Scan for the cell matching the given text and deliver its (X, Y) coordinate at center. 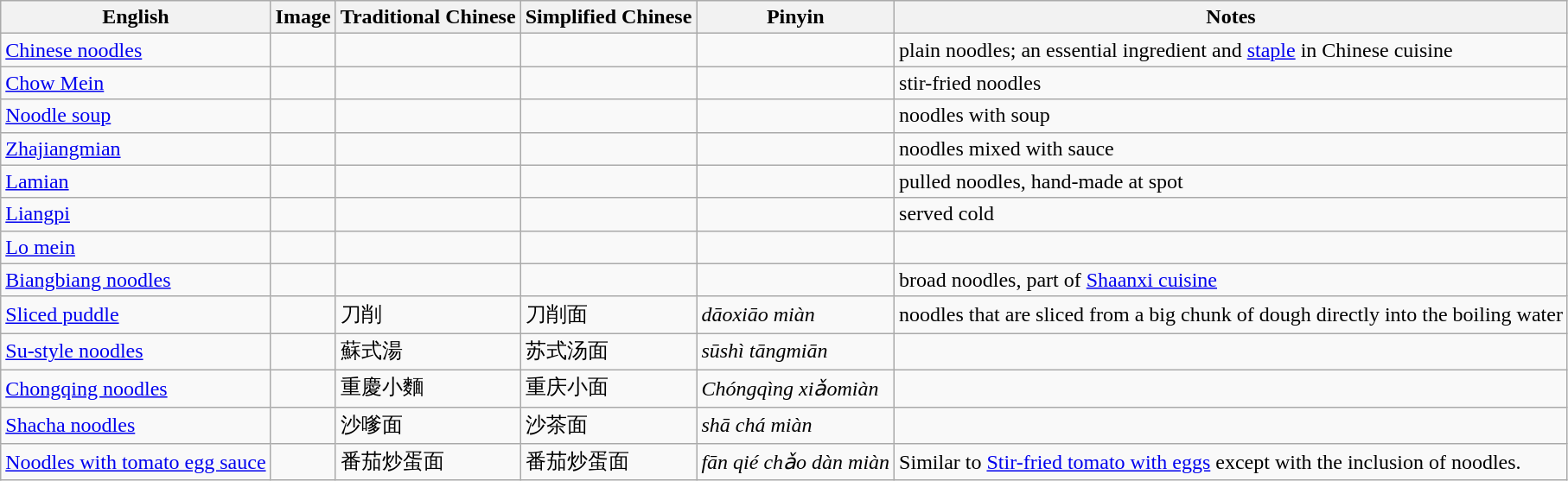
Chinese noodles (136, 50)
broad noodles, part of Shaanxi cuisine (1231, 280)
Noodle soup (136, 116)
noodles with soup (1231, 116)
重慶小麵 (428, 389)
Chóngqìng xiǎomiàn (795, 389)
English (136, 17)
Notes (1231, 17)
plain noodles; an essential ingredient and staple in Chinese cuisine (1231, 50)
Traditional Chinese (428, 17)
Chongqing noodles (136, 389)
pulled noodles, hand-made at spot (1231, 181)
shā chá miàn (795, 425)
Chow Mein (136, 83)
重庆小面 (609, 389)
沙嗲面 (428, 425)
served cold (1231, 214)
苏式汤面 (609, 352)
Sliced puddle (136, 314)
蘇式湯 (428, 352)
Lo mein (136, 247)
Liangpi (136, 214)
stir-fried noodles (1231, 83)
沙茶面 (609, 425)
Zhajiangmian (136, 149)
Biangbiang noodles (136, 280)
Lamian (136, 181)
Similar to Stir-fried tomato with eggs except with the inclusion of noodles. (1231, 463)
刀削面 (609, 314)
Pinyin (795, 17)
Su-style noodles (136, 352)
Noodles with tomato egg sauce (136, 463)
Shacha noodles (136, 425)
sūshì tāngmiān (795, 352)
dāoxiāo miàn (795, 314)
Simplified Chinese (609, 17)
noodles mixed with sauce (1231, 149)
noodles that are sliced from a big chunk of dough directly into the boiling water (1231, 314)
Image (303, 17)
刀削 (428, 314)
fān qié chǎo dàn miàn (795, 463)
